Extract the [x, y] coordinate from the center of the cell holding the provided text.  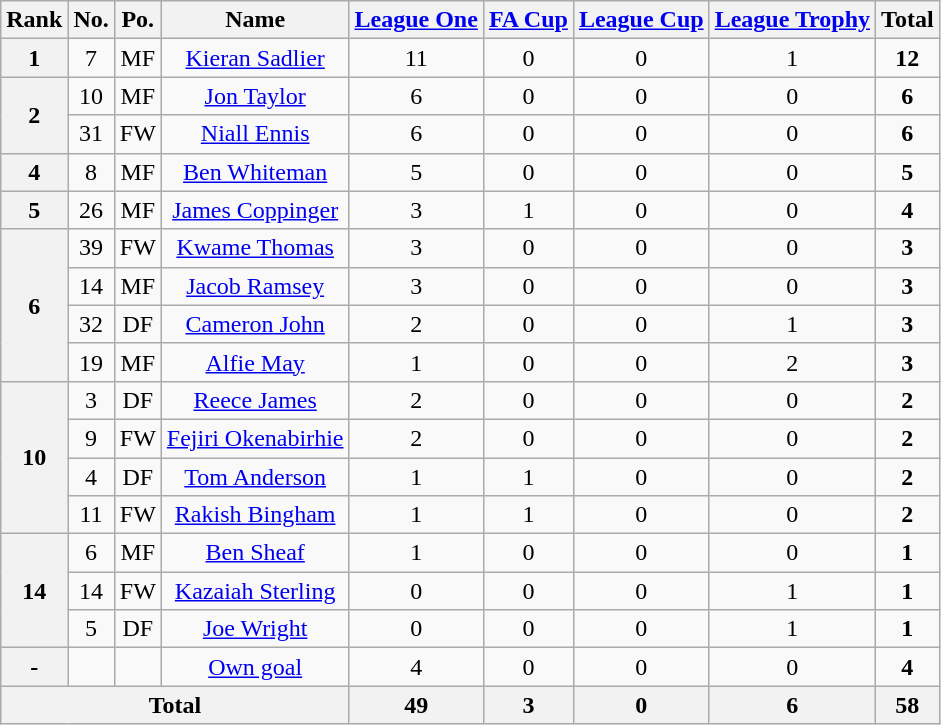
- [34, 667]
8 [91, 172]
58 [908, 705]
32 [91, 324]
Reece James [255, 400]
12 [908, 58]
Cameron John [255, 324]
Niall Ennis [255, 134]
31 [91, 134]
Jon Taylor [255, 96]
Joe Wright [255, 629]
James Coppinger [255, 210]
Own goal [255, 667]
Ben Whiteman [255, 172]
26 [91, 210]
9 [91, 438]
19 [91, 362]
League One [416, 20]
Po. [138, 20]
Name [255, 20]
Jacob Ramsey [255, 286]
Rakish Bingham [255, 515]
League Trophy [792, 20]
Fejiri Okenabirhie [255, 438]
39 [91, 248]
Kieran Sadlier [255, 58]
Rank [34, 20]
League Cup [641, 20]
Tom Anderson [255, 477]
Ben Sheaf [255, 553]
49 [416, 705]
Kazaiah Sterling [255, 591]
Kwame Thomas [255, 248]
7 [91, 58]
FA Cup [528, 20]
No. [91, 20]
Alfie May [255, 362]
